Detect which cell encompasses the target text, then output its [X, Y] center coordinate. 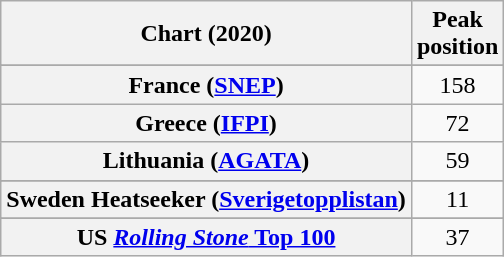
Sweden Heatseeker (Sverigetopplistan) [206, 199]
72 [457, 123]
Chart (2020) [206, 34]
59 [457, 161]
Lithuania (AGATA) [206, 161]
France (SNEP) [206, 85]
US Rolling Stone Top 100 [206, 237]
11 [457, 199]
158 [457, 85]
Peakposition [457, 34]
Greece (IFPI) [206, 123]
37 [457, 237]
